From the cell containing the given text, extract its center point as (x, y) coordinate. 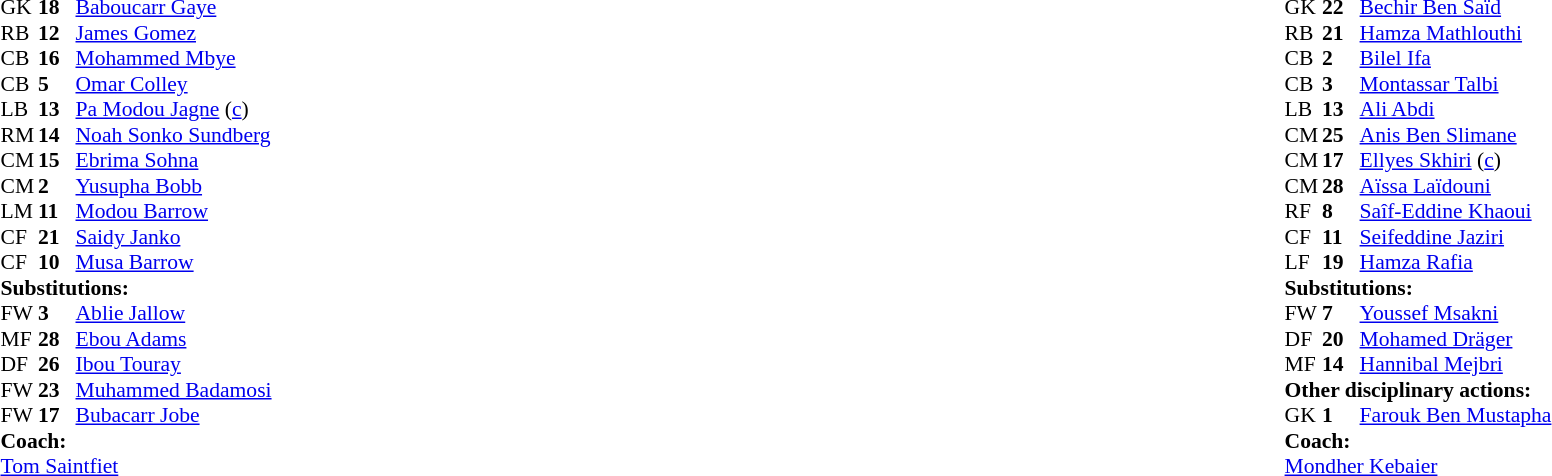
Mohamed Dräger (1456, 339)
5 (57, 84)
RF (1304, 211)
Bilel Ifa (1456, 59)
LF (1304, 263)
Montassar Talbi (1456, 84)
RM (19, 135)
Farouk Ben Mustapha (1456, 415)
Mohammed Mbye (174, 59)
26 (57, 365)
12 (57, 33)
James Gomez (174, 33)
7 (1341, 313)
GK (1304, 415)
Aïssa Laïdouni (1456, 186)
Noah Sonko Sundberg (174, 135)
Hannibal Mejbri (1456, 365)
1 (1341, 415)
Seifeddine Jaziri (1456, 237)
Ibou Touray (174, 365)
Omar Colley (174, 84)
16 (57, 59)
Ali Abdi (1456, 109)
Youssef Msakni (1456, 313)
Other disciplinary actions: (1418, 390)
Ebrima Sohna (174, 161)
8 (1341, 211)
23 (57, 390)
Modou Barrow (174, 211)
15 (57, 161)
Saidy Janko (174, 237)
Bubacarr Jobe (174, 415)
Musa Barrow (174, 263)
Anis Ben Slimane (1456, 135)
Ellyes Skhiri (c) (1456, 161)
LM (19, 211)
Hamza Mathlouthi (1456, 33)
Saîf-Eddine Khaoui (1456, 211)
25 (1341, 135)
19 (1341, 263)
Hamza Rafia (1456, 263)
Pa Modou Jagne (c) (174, 109)
20 (1341, 339)
Yusupha Bobb (174, 186)
Ebou Adams (174, 339)
Ablie Jallow (174, 313)
10 (57, 263)
Muhammed Badamosi (174, 390)
